Output the (x, y) coordinate of the center of the cell containing the given text.  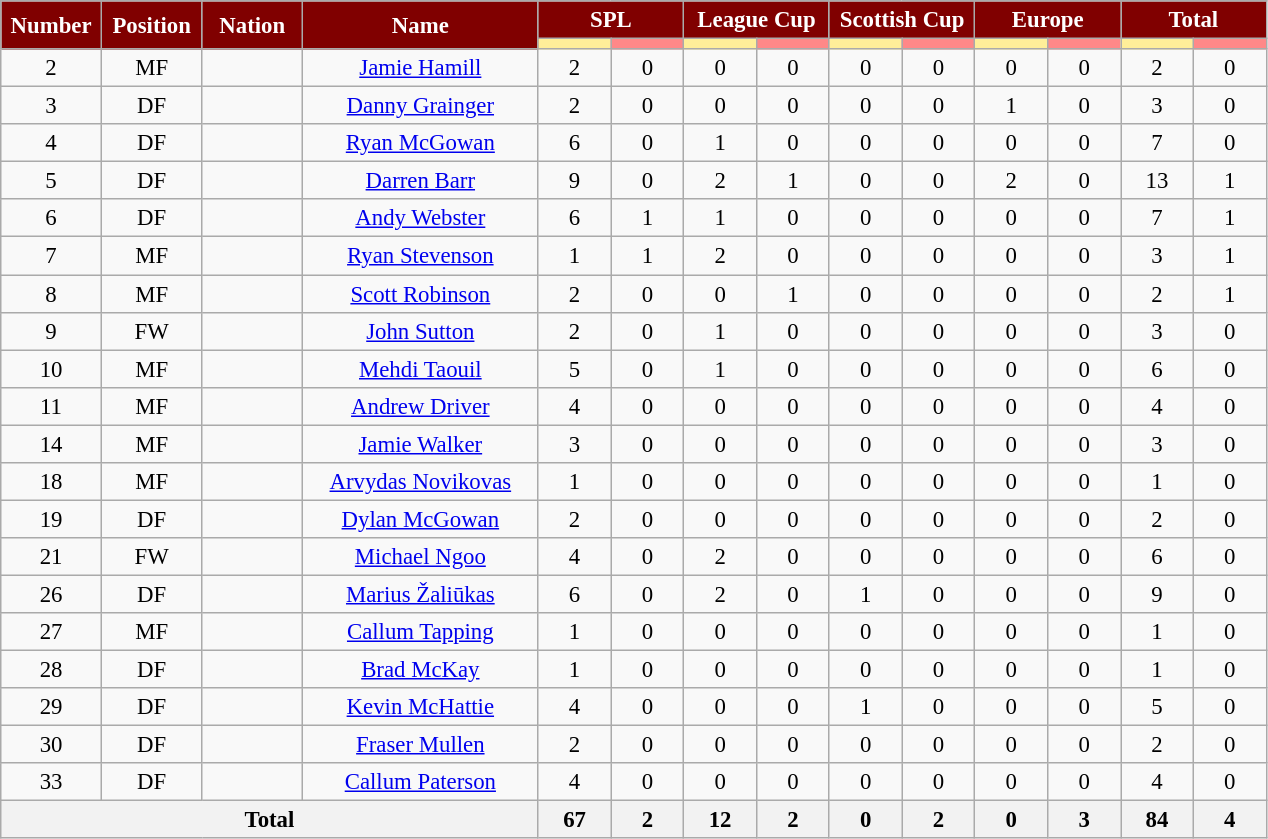
Michael Ngoo (421, 557)
30 (52, 745)
14 (52, 444)
Callum Tapping (421, 632)
84 (1156, 820)
67 (574, 820)
13 (1156, 181)
18 (52, 482)
10 (52, 369)
26 (52, 594)
8 (52, 294)
Arvydas Novikovas (421, 482)
Andy Webster (421, 219)
Brad McKay (421, 670)
Jamie Walker (421, 444)
SPL (611, 20)
Ryan McGowan (421, 143)
19 (52, 519)
Position (152, 25)
Fraser Mullen (421, 745)
11 (52, 406)
28 (52, 670)
Marius Žaliūkas (421, 594)
12 (720, 820)
Callum Paterson (421, 782)
29 (52, 707)
Mehdi Taouil (421, 369)
Kevin McHattie (421, 707)
Europe (1048, 20)
Scottish Cup (902, 20)
Dylan McGowan (421, 519)
Number (52, 25)
33 (52, 782)
Danny Grainger (421, 106)
27 (52, 632)
Darren Barr (421, 181)
John Sutton (421, 331)
Andrew Driver (421, 406)
Nation (252, 25)
21 (52, 557)
League Cup (757, 20)
Ryan Stevenson (421, 256)
Scott Robinson (421, 294)
Name (421, 25)
Jamie Hamill (421, 68)
